Scan for the cell matching the given text and deliver its (X, Y) coordinate at center. 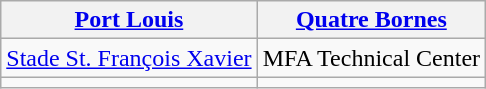
Port Louis (129, 20)
Stade St. François Xavier (129, 58)
Quatre Bornes (371, 20)
MFA Technical Center (371, 58)
